Locate the cell with the specified text and output its [x, y] center coordinate. 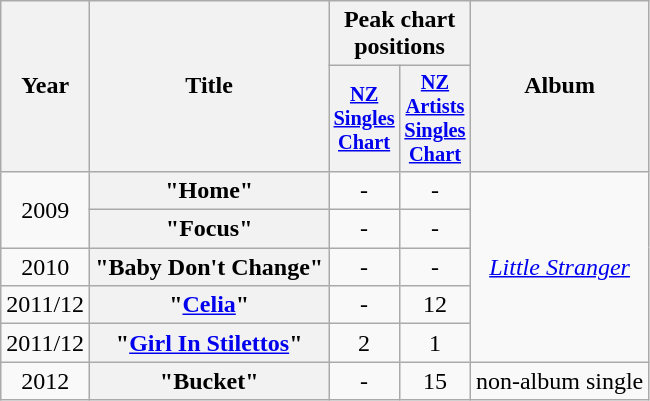
Peak chart positions [400, 34]
2010 [46, 267]
Little Stranger [559, 266]
2 [364, 343]
12 [436, 305]
"Home" [210, 190]
2009 [46, 209]
non-album single [559, 381]
"Baby Don't Change" [210, 267]
Album [559, 86]
NZ Artists Singles Chart [436, 119]
"Bucket" [210, 381]
Year [46, 86]
"Focus" [210, 229]
15 [436, 381]
"Girl In Stilettos" [210, 343]
Title [210, 86]
2012 [46, 381]
NZ Singles Chart [364, 119]
"Celia" [210, 305]
1 [436, 343]
